Provide the (x, y) coordinate of the cell's center where the given text is located.  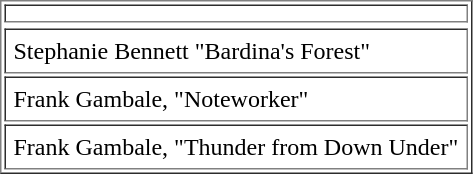
Frank Gambale, "Thunder from Down Under" (236, 146)
Stephanie Bennett "Bardina's Forest" (236, 50)
Frank Gambale, "Noteworker" (236, 98)
